Return (X, Y) of the center of cell containing provided text 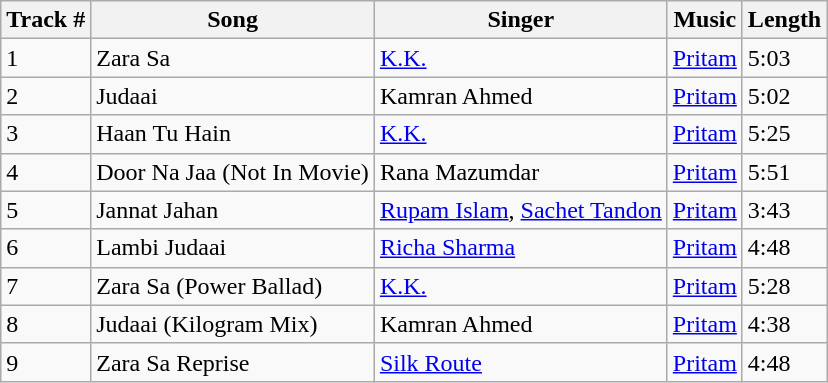
5 (46, 210)
Haan Tu Hain (233, 134)
7 (46, 286)
5:51 (784, 172)
4:38 (784, 324)
Track # (46, 20)
5:03 (784, 58)
5:28 (784, 286)
Judaai (Kilogram Mix) (233, 324)
5:02 (784, 96)
Richa Sharma (520, 248)
Silk Route (520, 362)
8 (46, 324)
Rupam Islam, Sachet Tandon (520, 210)
Lambi Judaai (233, 248)
4 (46, 172)
9 (46, 362)
Jannat Jahan (233, 210)
Length (784, 20)
3 (46, 134)
5:25 (784, 134)
2 (46, 96)
Judaai (233, 96)
6 (46, 248)
3:43 (784, 210)
Zara Sa Reprise (233, 362)
Song (233, 20)
Door Na Jaa (Not In Movie) (233, 172)
Music (704, 20)
Zara Sa (233, 58)
Rana Mazumdar (520, 172)
Singer (520, 20)
1 (46, 58)
Zara Sa (Power Ballad) (233, 286)
